Capture the cell that displays the provided text and extract its (X, Y) central coordinate. 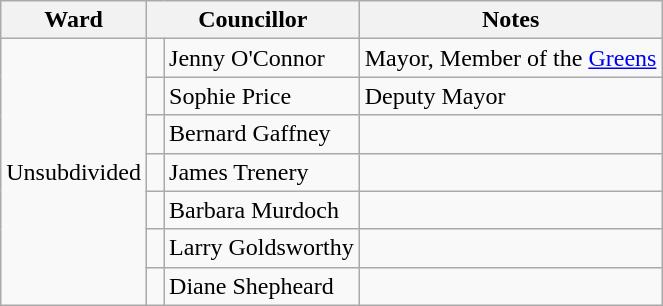
Sophie Price (262, 96)
Jenny O'Connor (262, 58)
Councillor (252, 20)
Bernard Gaffney (262, 134)
Notes (510, 20)
Barbara Murdoch (262, 210)
Diane Shepheard (262, 286)
Ward (74, 20)
Mayor, Member of the Greens (510, 58)
Larry Goldsworthy (262, 248)
Deputy Mayor (510, 96)
Unsubdivided (74, 172)
James Trenery (262, 172)
